Scan for the cell matching the given text and deliver its (X, Y) coordinate at center. 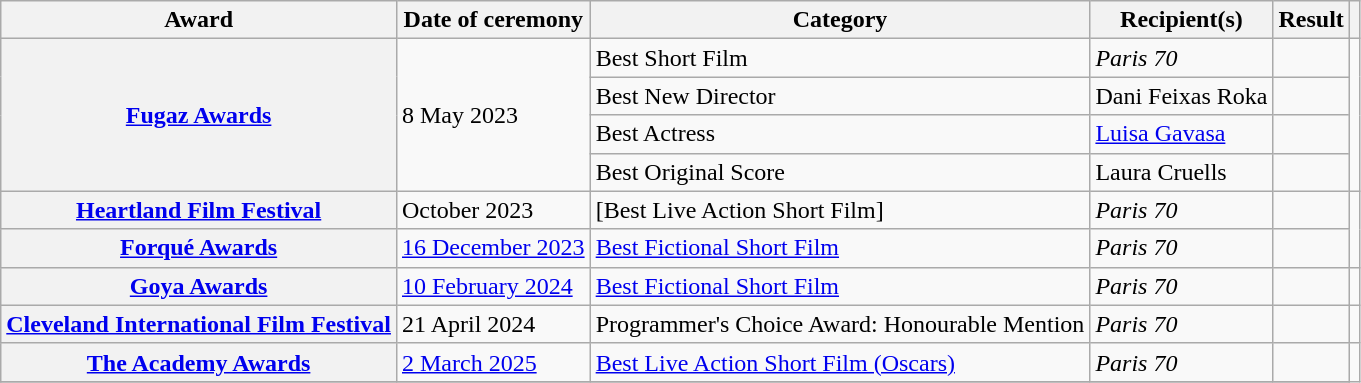
Result (1311, 20)
16 December 2023 (493, 248)
Fugaz Awards (199, 115)
Cleveland International Film Festival (199, 324)
The Academy Awards (199, 362)
Goya Awards (199, 286)
Forqué Awards (199, 248)
Award (199, 20)
Best Actress (840, 134)
21 April 2024 (493, 324)
Best Live Action Short Film (Oscars) (840, 362)
Programmer's Choice Award: Honourable Mention (840, 324)
Best Original Score (840, 172)
Best New Director (840, 96)
Dani Feixas Roka (1182, 96)
2 March 2025 (493, 362)
Recipient(s) (1182, 20)
[Best Live Action Short Film] (840, 210)
Heartland Film Festival (199, 210)
Best Short Film (840, 58)
Luisa Gavasa (1182, 134)
10 February 2024 (493, 286)
Laura Cruells (1182, 172)
Date of ceremony (493, 20)
October 2023 (493, 210)
8 May 2023 (493, 115)
Category (840, 20)
